Scan for the cell matching the given text and deliver its [x, y] coordinate at center. 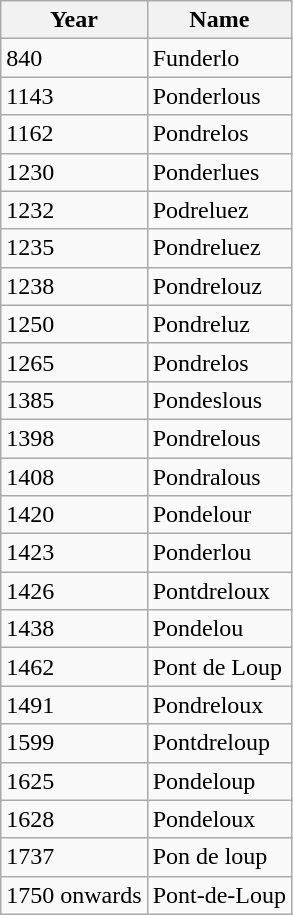
1408 [74, 477]
Podreluez [219, 210]
Ponderlous [219, 96]
Pondeloup [219, 781]
1143 [74, 96]
Pontdreloux [219, 591]
1423 [74, 553]
Ponderlou [219, 553]
Pondrelous [219, 438]
1426 [74, 591]
Pondelou [219, 629]
Pont-de-Loup [219, 895]
Pondreloux [219, 705]
1238 [74, 286]
1625 [74, 781]
Pont de Loup [219, 667]
1438 [74, 629]
Pondreluez [219, 248]
Pondelour [219, 515]
1162 [74, 134]
Pondreluz [219, 324]
Name [219, 20]
1491 [74, 705]
1737 [74, 857]
1462 [74, 667]
1250 [74, 324]
1750 onwards [74, 895]
Pondrelouz [219, 286]
1420 [74, 515]
Pon de loup [219, 857]
1235 [74, 248]
Pondralous [219, 477]
1265 [74, 362]
1230 [74, 172]
840 [74, 58]
1385 [74, 400]
Ponderlues [219, 172]
1599 [74, 743]
Year [74, 20]
Pondeslous [219, 400]
Pondeloux [219, 819]
1398 [74, 438]
Funderlo [219, 58]
1232 [74, 210]
1628 [74, 819]
Pontdreloup [219, 743]
